Scan for the cell matching the given text and deliver its (x, y) coordinate at center. 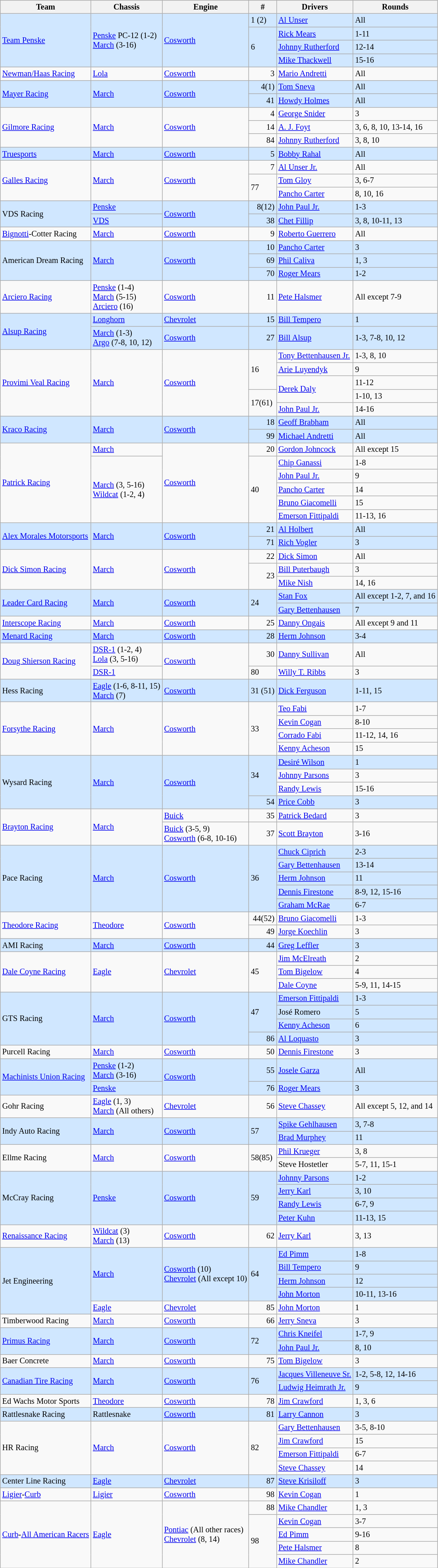
American Dream Racing (46, 260)
Ligier-Curb (46, 1494)
VDS (126, 221)
71 (263, 543)
Machinists Union Racing (46, 1077)
Team Penske (46, 40)
10 (263, 247)
30 (263, 654)
Mike Nish (315, 583)
Buick (3-5, 9)Cosworth (6-8, 10-16) (206, 833)
José Romero (315, 1012)
Phil Krueger (315, 1151)
Menard Racing (46, 636)
28 (263, 636)
Al Unser (315, 20)
47 (263, 1011)
Dick Simon Racing (46, 570)
1-7, 9 (395, 1334)
8-9, 12, 15-16 (395, 892)
A. J. Foyt (315, 127)
Pontiac (All other races)Chevrolet (8, 14) (206, 1534)
50 (263, 1052)
Chuck Ciprich (315, 852)
85 (263, 1307)
Gohr Racing (46, 1106)
Leader Card Racing (46, 603)
Truesports (46, 154)
Team (46, 7)
57 (263, 1131)
1-7 (395, 709)
64 (263, 1274)
Dick Ferguson (315, 691)
75 (263, 1361)
Jim McElreath (315, 958)
Rounds (395, 7)
37 (263, 833)
3, 10 (395, 1191)
Canadian Tire Racing (46, 1380)
Alsup Racing (46, 331)
AMI Racing (46, 945)
Rattlesnake (126, 1414)
Al Unser Jr. (315, 167)
All except 7-9 (395, 297)
Chet Fillip (315, 221)
Dale Coyne Racing (46, 972)
9-16 (395, 1534)
Ellme Racing (46, 1157)
80 (263, 672)
Doug Shierson Racing (46, 661)
34 (263, 775)
Eagle (1, 3)March (All others) (126, 1106)
March (3, 5-16)Wildcat (1-2, 4) (126, 489)
McCray Racing (46, 1198)
59 (263, 1198)
Brad Murphey (315, 1138)
Mario Andretti (315, 74)
Theodore Racing (46, 925)
Jerry Sneva (315, 1321)
Gordon Johncock (315, 449)
Eagle (1-6, 8-11, 15)March (7) (126, 691)
Peter Kuhn (315, 1218)
Pace Racing (46, 878)
Ligier (126, 1494)
Greg Leffler (315, 945)
1-3, 7-8, 10, 12 (395, 338)
35 (263, 816)
Bill Alsup (315, 338)
11-12, 14, 16 (395, 735)
31 (51) (263, 691)
Galles Racing (46, 180)
Geoff Brabham (315, 422)
Spike Gehlhausen (315, 1125)
66 (263, 1321)
Lola (126, 74)
99 (263, 436)
Chris Kneifel (315, 1334)
Bignotti-Cotter Racing (46, 234)
Al Holbert (315, 530)
14-16 (395, 409)
8, 10, 16 (395, 194)
Timberwood Racing (46, 1321)
12 (395, 1281)
Brayton Racing (46, 827)
Provimi Veal Racing (46, 382)
21 (263, 530)
Steve Krisiloff (315, 1481)
3, 7-8 (395, 1125)
12-14 (395, 47)
Hess Racing (46, 691)
Forsythe Racing (46, 729)
Buick (206, 816)
Stan Fox (315, 596)
25 (263, 623)
49 (263, 932)
72 (263, 1341)
58(85) (263, 1157)
40 (263, 489)
HR Racing (46, 1448)
18 (263, 422)
Tom Sneva (315, 87)
87 (263, 1481)
Danny Sullivan (315, 654)
8(12) (263, 207)
Kraco Racing (46, 429)
Danny Ongais (315, 623)
Drivers (315, 7)
78 (263, 1401)
Teo Fabi (315, 709)
Arie Luyendyk (315, 369)
# (263, 7)
Mayer Racing (46, 94)
4(1) (263, 87)
22 (263, 556)
3-7 (395, 1521)
44 (263, 945)
George Snider (315, 114)
77 (263, 187)
1, 3, 6 (395, 1401)
All except 5, 12, and 14 (395, 1106)
17(61) (263, 402)
Penske (1-4)March (5-15)Arciero (16) (126, 297)
DSR-1 (1-2, 4)Lola (3, 5-16) (126, 654)
69 (263, 261)
Arciero Racing (46, 297)
Jet Engineering (46, 1280)
Steve Hostetler (315, 1164)
Graham McRae (315, 905)
24 (263, 603)
Scott Brayton (315, 833)
All except 9 and 11 (395, 623)
Howdy Holmes (315, 100)
Michael Andretti (315, 436)
Curb-All American Racers (46, 1534)
Phil Caliva (315, 261)
23 (263, 576)
86 (263, 1038)
Interscope Racing (46, 623)
Dale Coyne (315, 985)
Wildcat (3)March (13) (126, 1236)
Alex Morales Motorsports (46, 536)
8 (395, 1548)
3, 8, 10-11, 13 (395, 221)
Price Cobb (315, 802)
2-3 (395, 852)
Wysard Racing (46, 782)
1-3, 8, 10 (395, 356)
44(52) (263, 918)
13-14 (395, 865)
Desiré Wilson (315, 762)
Mike Thackwell (315, 60)
Josele Garza (315, 1070)
16 (263, 369)
8, 10 (395, 1347)
1-10, 13 (395, 396)
Jacques Villeneuve Sr. (315, 1374)
Renaissance Racing (46, 1236)
DSR-1 (126, 672)
All except 15 (395, 449)
Ed Wachs Motor Sports (46, 1401)
Tom Gloy (315, 180)
3, 6-7 (395, 180)
Al Loquasto (315, 1038)
8-10 (395, 722)
Patrick Racing (46, 483)
Cosworth (10)Chevrolet (All except 10) (206, 1274)
3, 8, 10 (395, 140)
11-12 (395, 382)
3-4 (395, 636)
Jorge Koechlin (315, 932)
Center Line Racing (46, 1481)
62 (263, 1236)
5-9, 11, 14-15 (395, 985)
1-11 (395, 34)
10-11, 13-16 (395, 1294)
All except 1-2, 7, and 16 (395, 596)
27 (263, 338)
3-5, 8-10 (395, 1428)
Newman/Haas Racing (46, 74)
33 (263, 729)
1 (2) (263, 20)
14, 16 (395, 583)
56 (263, 1106)
1-2, 5-8, 12, 14-16 (395, 1374)
Roberto Guerrero (315, 234)
GTS Racing (46, 1019)
Penske PC-12 (1-2)March (3-16) (126, 40)
Chassis (126, 7)
6-7, 9 (395, 1204)
82 (263, 1448)
Larry Cannon (315, 1414)
11-13, 15 (395, 1218)
38 (263, 221)
3-16 (395, 833)
81 (263, 1414)
Chip Ganassi (315, 463)
Patrick Bedard (315, 816)
Engine (206, 7)
54 (263, 802)
Bobby Rahal (315, 154)
Baer Concrete (46, 1361)
Bill Puterbaugh (315, 570)
3, 8 (395, 1151)
36 (263, 878)
1-11, 15 (395, 691)
20 (263, 449)
45 (263, 972)
Rick Mears (315, 34)
84 (263, 140)
Rich Vogler (315, 543)
11-13, 16 (395, 516)
Ludwig Heimrath Jr. (315, 1388)
Dick Simon (315, 556)
Longhorn (126, 320)
3, 6, 8, 10, 13-14, 16 (395, 127)
Rattlesnake Racing (46, 1414)
Primus Racing (46, 1341)
70 (263, 274)
41 (263, 100)
Penske (1-2)March (3-16) (126, 1070)
Corrado Fabi (315, 735)
5-7, 11, 15-1 (395, 1164)
Derek Daly (315, 389)
55 (263, 1070)
3, 13 (395, 1236)
Gilmore Racing (46, 127)
Indy Auto Racing (46, 1131)
88 (263, 1508)
VDS Racing (46, 213)
Willy T. Ribbs (315, 672)
Purcell Racing (46, 1052)
March (1-3)Argo (7-8, 10, 12) (126, 338)
Tony Bettenhausen Jr. (315, 356)
